Capture the cell that displays the provided text and extract its [X, Y] central coordinate. 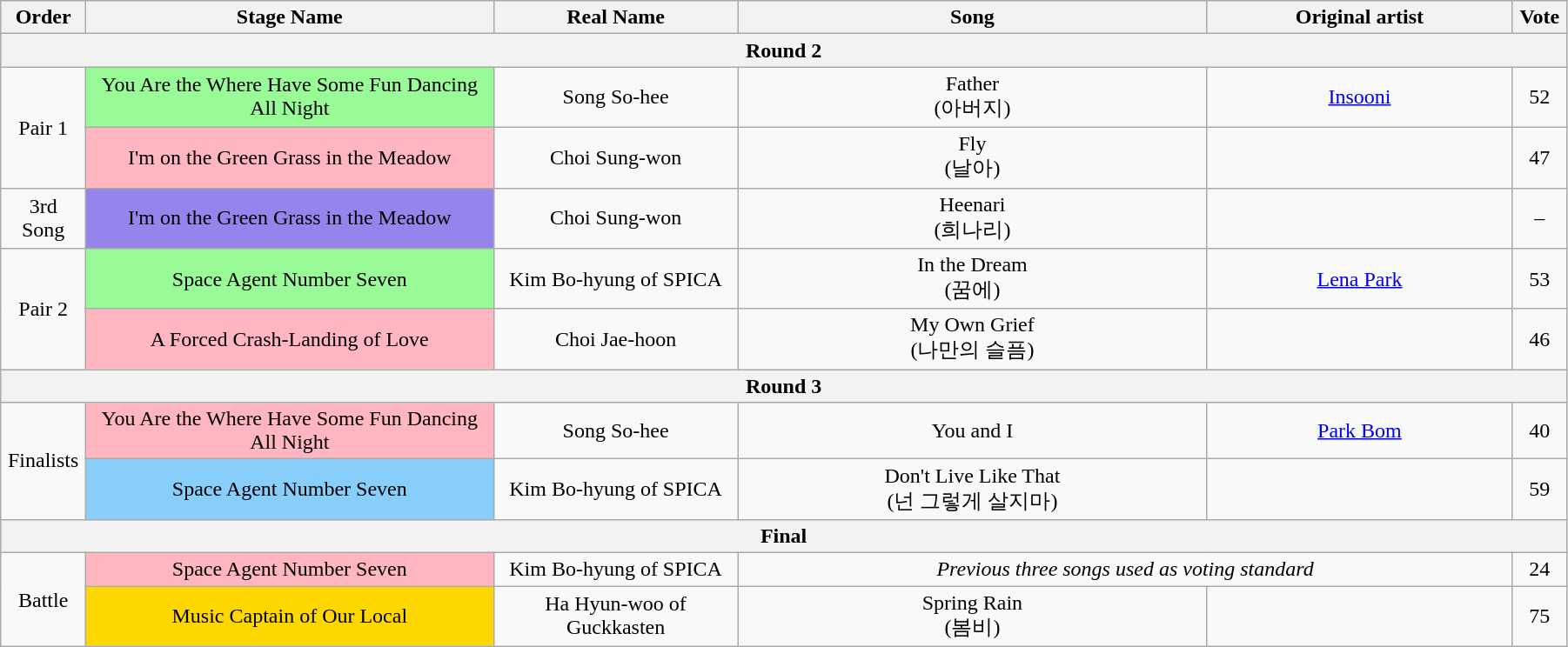
Pair 1 [44, 127]
In the Dream(꿈에) [973, 279]
Original artist [1359, 17]
53 [1539, 279]
Fly(날아) [973, 157]
Finalists [44, 461]
Previous three songs used as voting standard [1125, 569]
Spring Rain(봄비) [973, 617]
Order [44, 17]
Don't Live Like That(넌 그렇게 살지마) [973, 490]
24 [1539, 569]
My Own Grief(나만의 슬픔) [973, 339]
Insooni [1359, 97]
Real Name [616, 17]
You and I [973, 431]
52 [1539, 97]
59 [1539, 490]
Heenari (희나리) [973, 218]
46 [1539, 339]
3rd Song [44, 218]
47 [1539, 157]
Ha Hyun-woo of Guckkasten [616, 617]
Round 3 [784, 386]
75 [1539, 617]
Music Captain of Our Local [290, 617]
40 [1539, 431]
Stage Name [290, 17]
Final [784, 536]
Song [973, 17]
A Forced Crash-Landing of Love [290, 339]
Pair 2 [44, 310]
– [1539, 218]
Choi Jae-hoon [616, 339]
Round 2 [784, 50]
Battle [44, 599]
Father(아버지) [973, 97]
Park Bom [1359, 431]
Lena Park [1359, 279]
Vote [1539, 17]
